Determine the (X, Y) coordinate at the center of the cell enclosing the given text.  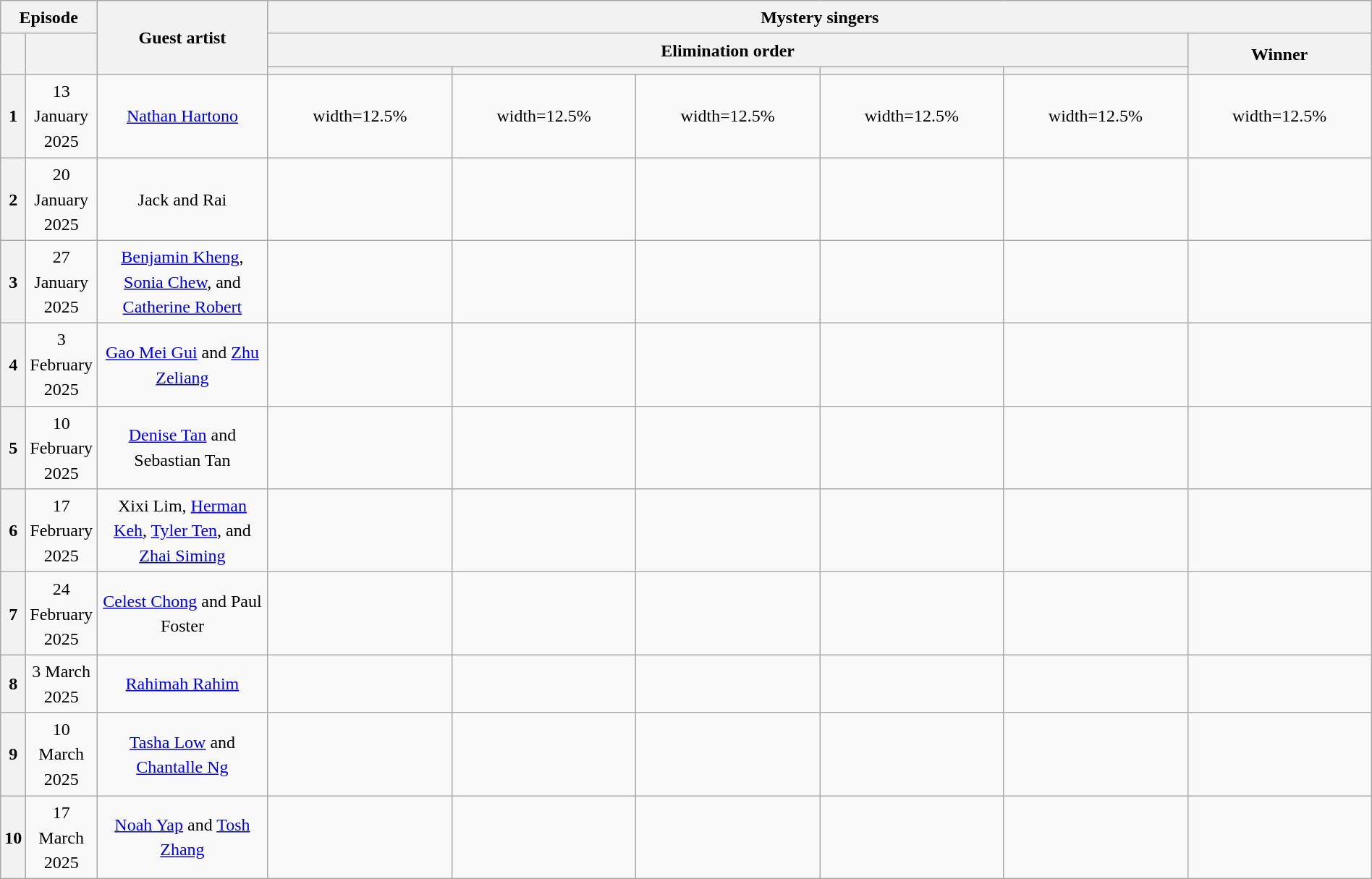
20 January 2025 (62, 200)
8 (13, 684)
Winner (1279, 54)
Celest Chong and Paul Foster (182, 613)
Guest artist (182, 38)
7 (13, 613)
3 (13, 282)
Elimination order (728, 50)
6 (13, 531)
3 February 2025 (62, 365)
Episode (49, 17)
5 (13, 447)
Jack and Rai (182, 200)
10 March 2025 (62, 754)
Rahimah Rahim (182, 684)
10 February 2025 (62, 447)
1 (13, 116)
Xixi Lim, Herman Keh, Tyler Ten, and Zhai Siming (182, 531)
Gao Mei Gui and Zhu Zeliang (182, 365)
24 February 2025 (62, 613)
17 February 2025 (62, 531)
27 January 2025 (62, 282)
Noah Yap and Tosh Zhang (182, 838)
Nathan Hartono (182, 116)
10 (13, 838)
3 March 2025 (62, 684)
2 (13, 200)
13 January 2025 (62, 116)
Benjamin Kheng, Sonia Chew, and Catherine Robert (182, 282)
9 (13, 754)
17 March 2025 (62, 838)
Tasha Low and Chantalle Ng (182, 754)
Denise Tan and Sebastian Tan (182, 447)
Mystery singers (819, 17)
4 (13, 365)
